Identify which cell holds the provided text, then report its (X, Y) central coordinate. 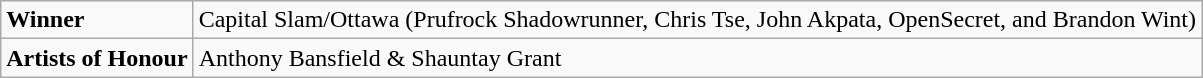
Artists of Honour (97, 58)
Capital Slam/Ottawa (Prufrock Shadowrunner, Chris Tse, John Akpata, OpenSecret, and Brandon Wint) (697, 20)
Anthony Bansfield & Shauntay Grant (697, 58)
Winner (97, 20)
